Determine the [X, Y] coordinate at the center of the cell enclosing the given text.  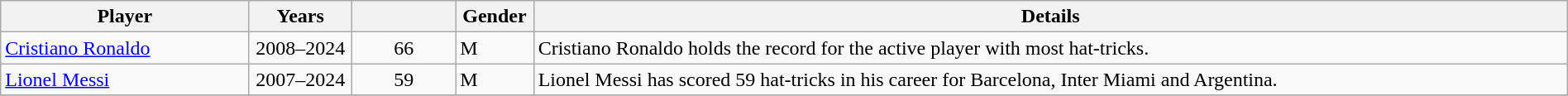
Details [1050, 17]
Player [125, 17]
59 [404, 79]
Cristiano Ronaldo [125, 48]
Lionel Messi [125, 79]
Lionel Messi has scored 59 hat-tricks in his career for Barcelona, Inter Miami and Argentina. [1050, 79]
66 [404, 48]
2007–2024 [301, 79]
Years [301, 17]
Cristiano Ronaldo holds the record for the active player with most hat-tricks. [1050, 48]
Gender [495, 17]
2008–2024 [301, 48]
